Return (X, Y) of the center of cell containing provided text 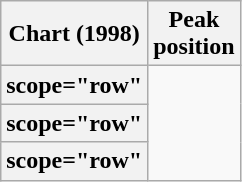
Chart (1998) (74, 34)
Peakposition (194, 34)
